Return the (x, y) coordinate for the center point of the cell that contains the specified text.  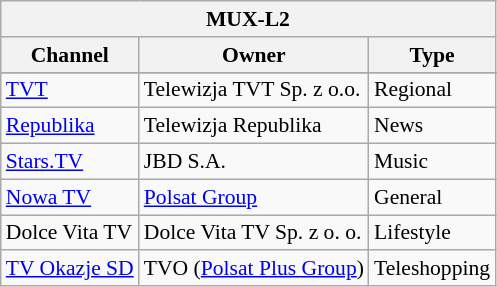
TVO (Polsat Plus Group) (254, 269)
Type (432, 55)
Music (432, 162)
Republika (70, 126)
MUX-L2 (248, 19)
Owner (254, 55)
TV Okazje SD (70, 269)
Telewizja Republika (254, 126)
Nowa TV (70, 197)
Telewizja TVT Sp. z o.o. (254, 90)
JBD S.A. (254, 162)
TVT (70, 90)
Stars.TV (70, 162)
Polsat Group (254, 197)
General (432, 197)
Regional (432, 90)
Lifestyle (432, 233)
Channel (70, 55)
News (432, 126)
Dolce Vita TV Sp. z o. o. (254, 233)
Dolce Vita TV (70, 233)
Teleshopping (432, 269)
